Locate the cell with the specified text and output its [x, y] center coordinate. 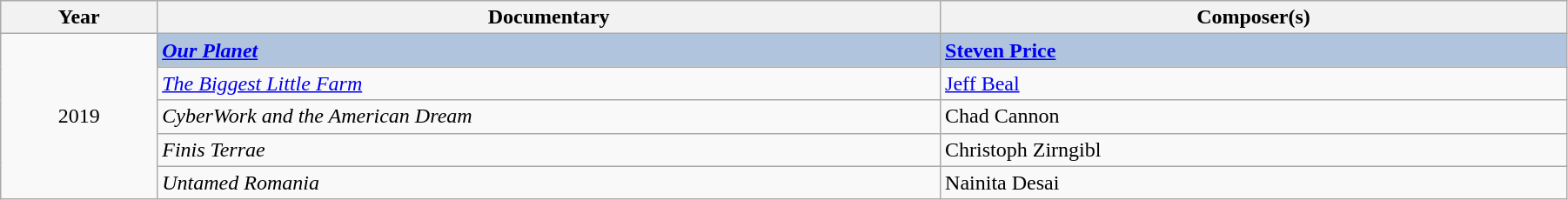
Christoph Zirngibl [1254, 150]
The Biggest Little Farm [549, 83]
Untamed Romania [549, 183]
2019 [79, 117]
Chad Cannon [1254, 117]
CyberWork and the American Dream [549, 117]
Our Planet [549, 50]
Documentary [549, 17]
Year [79, 17]
Jeff Beal [1254, 83]
Finis Terrae [549, 150]
Nainita Desai [1254, 183]
Composer(s) [1254, 17]
Steven Price [1254, 50]
